For the text-containing cell, return its midpoint in (x, y) coordinate format. 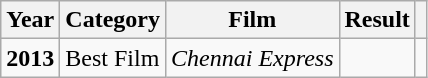
Result (377, 20)
Year (30, 20)
2013 (30, 58)
Chennai Express (252, 58)
Film (252, 20)
Category (113, 20)
Best Film (113, 58)
